Detect which cell encompasses the target text, then output its [x, y] center coordinate. 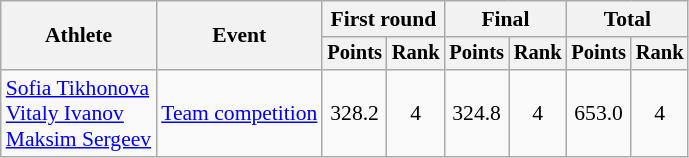
First round [383, 19]
Final [505, 19]
Event [239, 36]
Total [627, 19]
328.2 [354, 114]
Athlete [78, 36]
Team competition [239, 114]
Sofia TikhonovaVitaly IvanovMaksim Sergeev [78, 114]
653.0 [598, 114]
324.8 [476, 114]
